Scan for the cell matching the given text and deliver its [X, Y] coordinate at center. 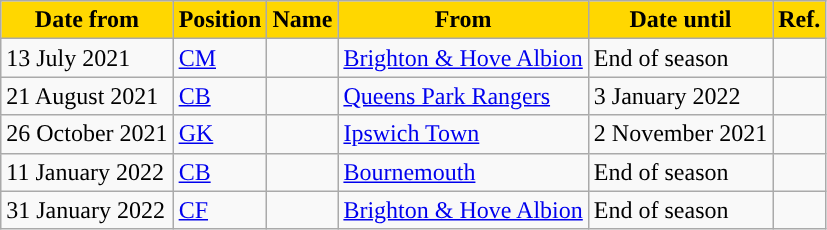
Queens Park Rangers [463, 96]
21 August 2021 [87, 96]
Ipswich Town [463, 134]
2 November 2021 [680, 134]
3 January 2022 [680, 96]
11 January 2022 [87, 172]
Ref. [800, 20]
Date until [680, 20]
Date from [87, 20]
Position [220, 20]
GK [220, 134]
26 October 2021 [87, 134]
31 January 2022 [87, 210]
13 July 2021 [87, 58]
Name [302, 20]
From [463, 20]
Bournemouth [463, 172]
CF [220, 210]
CM [220, 58]
